Output the (x, y) coordinate of the center of the cell containing the given text.  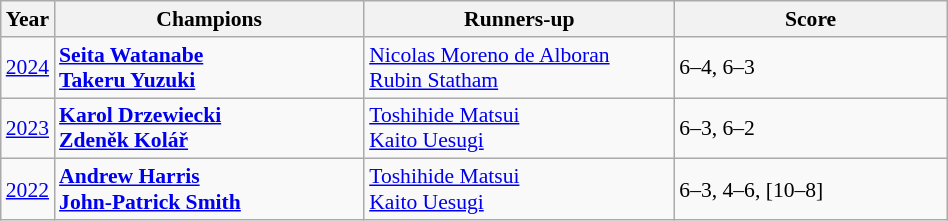
6–4, 6–3 (810, 68)
Andrew Harris John-Patrick Smith (209, 190)
6–3, 6–2 (810, 128)
2023 (28, 128)
Karol Drzewiecki Zdeněk Kolář (209, 128)
Nicolas Moreno de Alboran Rubin Statham (519, 68)
2022 (28, 190)
6–3, 4–6, [10–8] (810, 190)
Score (810, 19)
Runners-up (519, 19)
Year (28, 19)
2024 (28, 68)
Seita Watanabe Takeru Yuzuki (209, 68)
Champions (209, 19)
